Scan for the cell matching the given text and deliver its [X, Y] coordinate at center. 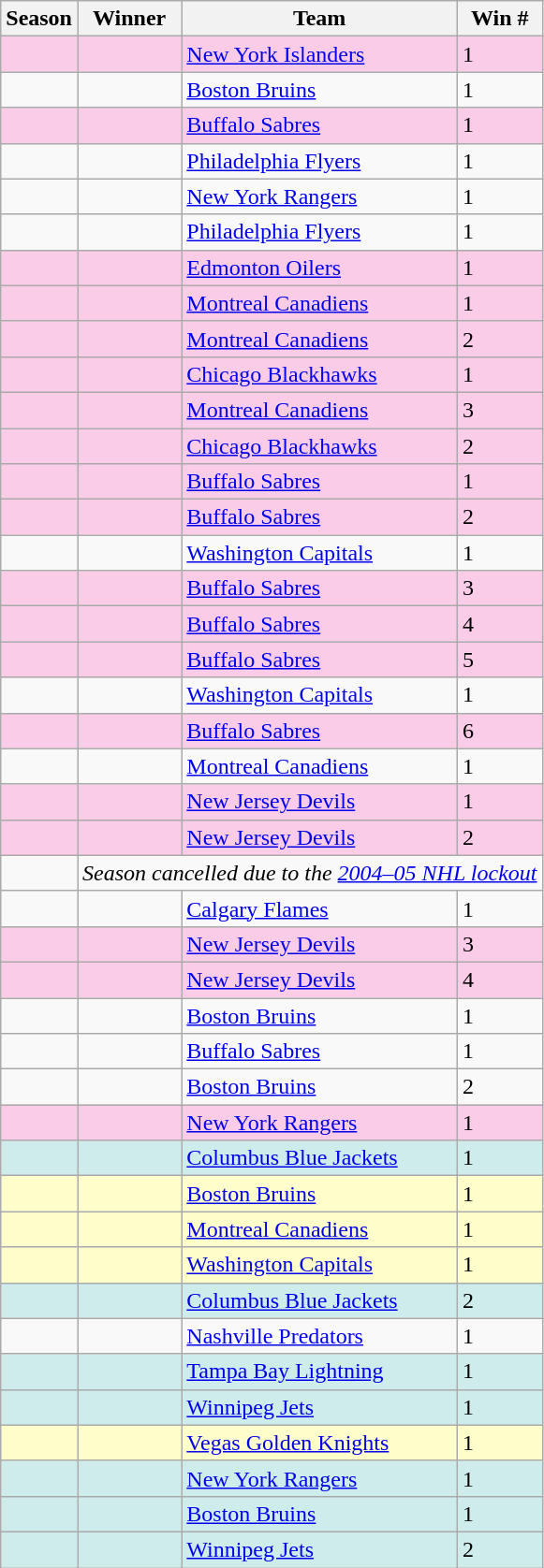
Winner [129, 19]
Season [39, 19]
New York Islanders [320, 54]
Team [320, 19]
Vegas Golden Knights [320, 1443]
5 [500, 660]
Calgary Flames [320, 908]
Edmonton Oilers [320, 268]
Win # [500, 19]
Season cancelled due to the 2004–05 NHL lockout [309, 873]
Tampa Bay Lightning [320, 1372]
Nashville Predators [320, 1336]
6 [500, 731]
